Pinpoint the cell where the given text exists, returning its (x, y) midpoint coordinate. 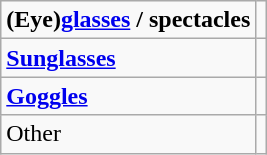
(Eye)glasses / spectacles (128, 20)
Other (128, 134)
Goggles (128, 96)
Sunglasses (128, 58)
